Scan for the cell matching the given text and deliver its (x, y) coordinate at center. 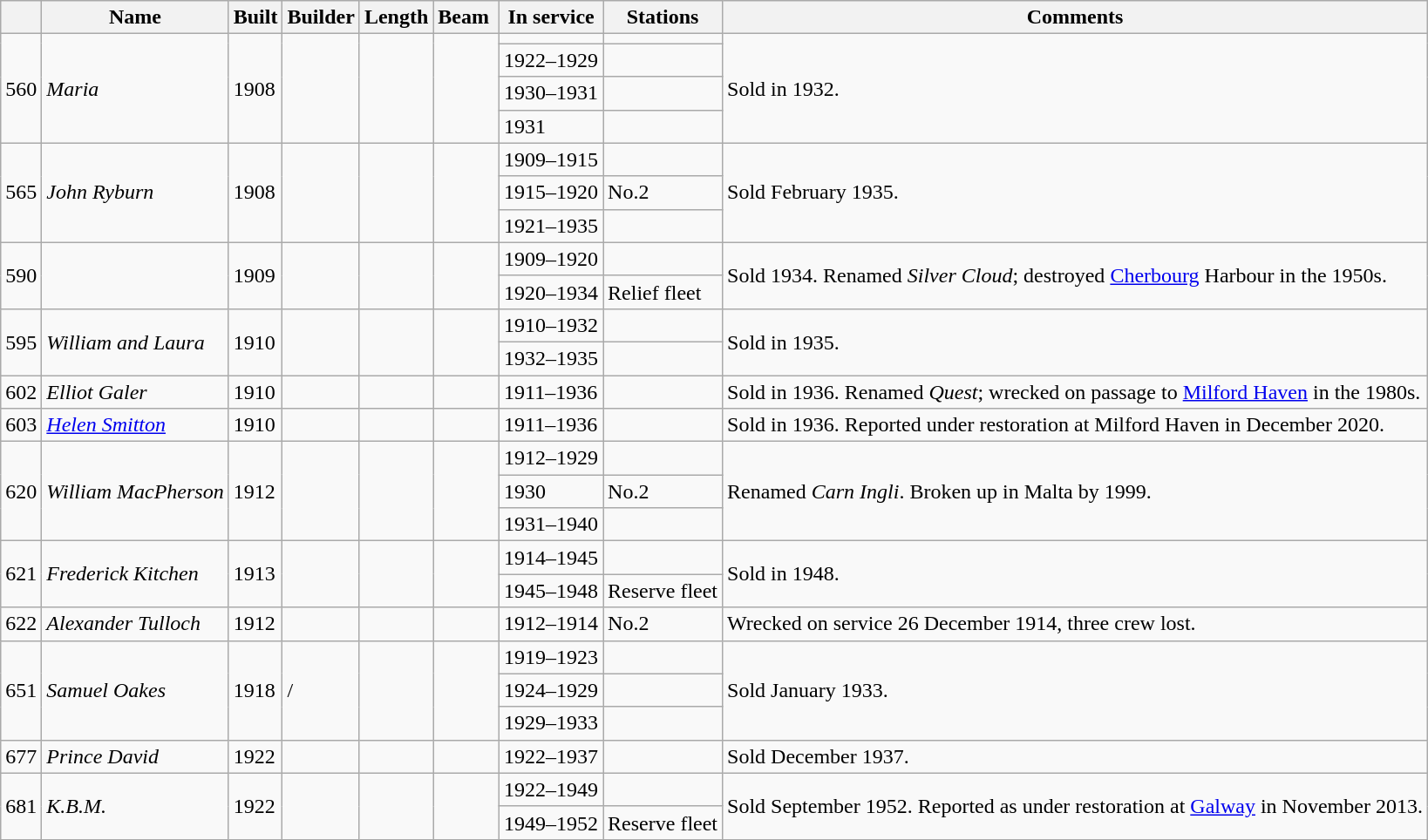
Relief fleet (663, 292)
Comments (1076, 17)
Maria (135, 89)
Sold January 1933. (1076, 690)
In service (551, 17)
Frederick Kitchen (135, 574)
1920–1934 (551, 292)
1912–1929 (551, 458)
1909–1920 (551, 259)
622 (21, 624)
Stations (663, 17)
Samuel Oakes (135, 690)
1910–1932 (551, 325)
Sold February 1935. (1076, 193)
1931 (551, 126)
Built (255, 17)
Builder (321, 17)
/ (321, 690)
1924–1929 (551, 690)
1918 (255, 690)
560 (21, 89)
651 (21, 690)
1922–1949 (551, 789)
1930–1931 (551, 93)
1919–1923 (551, 657)
Helen Smitton (135, 425)
1915–1920 (551, 193)
1909–1915 (551, 159)
Sold September 1952. Reported as under restoration at Galway in November 2013. (1076, 806)
1932–1935 (551, 358)
Alexander Tulloch (135, 624)
Sold in 1935. (1076, 342)
1921–1935 (551, 226)
Elliot Galer (135, 391)
Prince David (135, 756)
1922–1937 (551, 756)
1909 (255, 275)
1949–1952 (551, 823)
Sold 1934. Renamed Silver Cloud; destroyed Cherbourg Harbour in the 1950s. (1076, 275)
William and Laura (135, 342)
1913 (255, 574)
1945–1948 (551, 591)
1929–1933 (551, 723)
Sold in 1936. Reported under restoration at Milford Haven in December 2020. (1076, 425)
595 (21, 342)
Sold in 1932. (1076, 89)
Length (396, 17)
620 (21, 491)
Wrecked on service 26 December 1914, three crew lost. (1076, 624)
1931–1940 (551, 525)
603 (21, 425)
1922–1929 (551, 60)
William MacPherson (135, 491)
John Ryburn (135, 193)
565 (21, 193)
Sold in 1948. (1076, 574)
Sold in 1936. Renamed Quest; wrecked on passage to Milford Haven in the 1980s. (1076, 391)
621 (21, 574)
Sold December 1937. (1076, 756)
Name (135, 17)
602 (21, 391)
K.B.M. (135, 806)
677 (21, 756)
681 (21, 806)
590 (21, 275)
1914–1945 (551, 558)
1930 (551, 491)
Renamed Carn Ingli. Broken up in Malta by 1999. (1076, 491)
1912–1914 (551, 624)
Beam (466, 17)
